Capture the cell that displays the provided text and extract its (x, y) central coordinate. 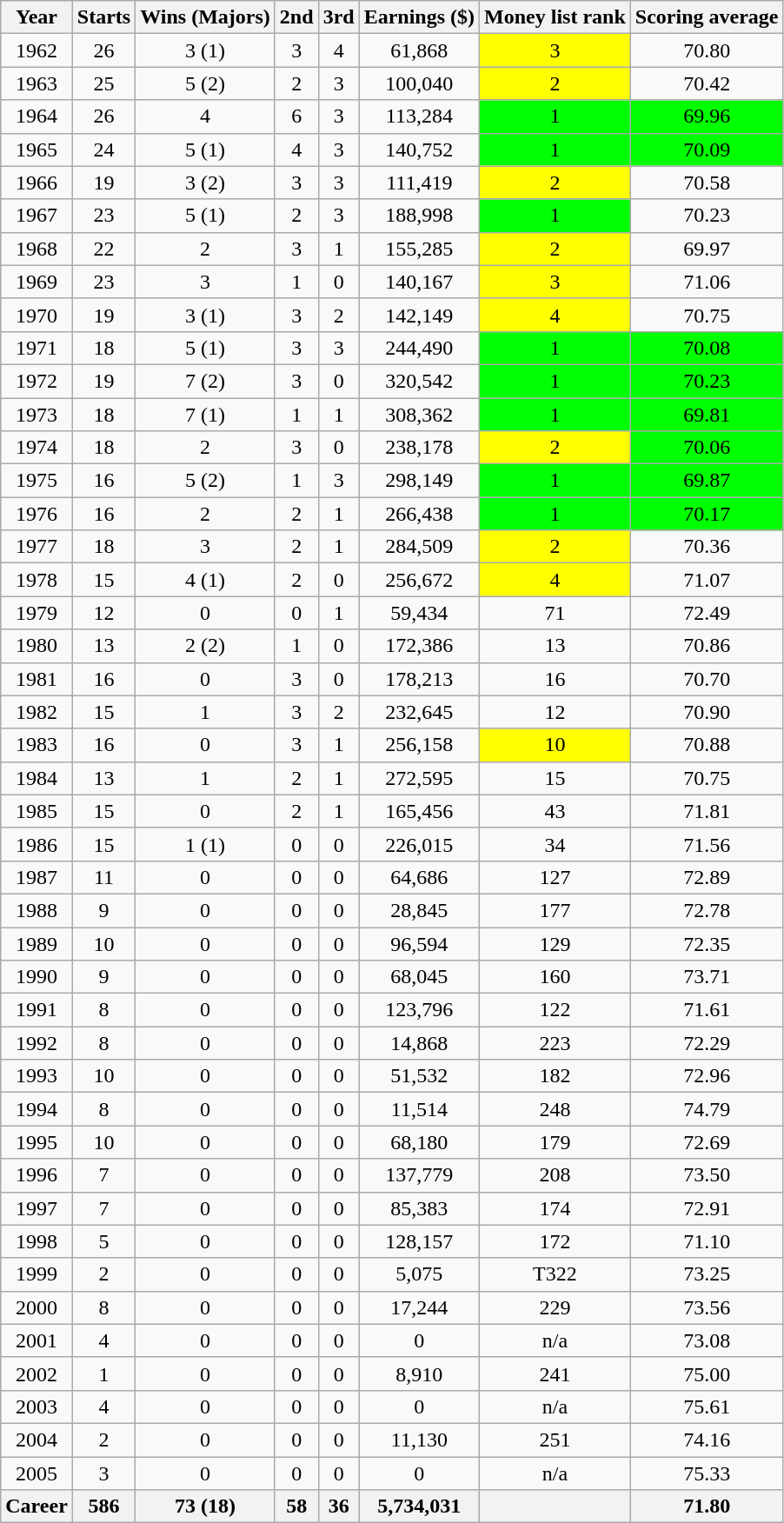
238,178 (419, 448)
1985 (37, 811)
1972 (37, 381)
1969 (37, 282)
1979 (37, 613)
73.25 (707, 1274)
71.10 (707, 1241)
1964 (37, 116)
1981 (37, 679)
72.49 (707, 613)
1980 (37, 646)
3rd (339, 17)
256,672 (419, 580)
7 (2) (205, 381)
71 (555, 613)
28,845 (419, 910)
71.56 (707, 844)
4 (1) (205, 580)
3 (2) (205, 183)
251 (555, 1440)
1974 (37, 448)
70.80 (707, 50)
69.97 (707, 249)
74.16 (707, 1440)
1992 (37, 1043)
75.00 (707, 1373)
223 (555, 1043)
Wins (Majors) (205, 17)
70.08 (707, 348)
100,040 (419, 83)
Career (37, 1506)
140,752 (419, 150)
Scoring average (707, 17)
1963 (37, 83)
244,490 (419, 348)
51,532 (419, 1076)
174 (555, 1208)
71.81 (707, 811)
73.50 (707, 1175)
586 (103, 1506)
Starts (103, 17)
298,149 (419, 481)
70.86 (707, 646)
72.29 (707, 1043)
58 (296, 1506)
73.08 (707, 1340)
172,386 (419, 646)
128,157 (419, 1241)
72.91 (707, 1208)
96,594 (419, 943)
140,167 (419, 282)
71.06 (707, 282)
11,130 (419, 1440)
72.69 (707, 1142)
178,213 (419, 679)
24 (103, 150)
25 (103, 83)
5,075 (419, 1274)
1 (1) (205, 844)
70.36 (707, 547)
70.70 (707, 679)
155,285 (419, 249)
256,158 (419, 745)
74.79 (707, 1109)
70.17 (707, 514)
70.90 (707, 712)
1976 (37, 514)
T322 (555, 1274)
1967 (37, 216)
1973 (37, 415)
69.87 (707, 481)
1990 (37, 977)
127 (555, 877)
1988 (37, 910)
68,045 (419, 977)
177 (555, 910)
2 (2) (205, 646)
320,542 (419, 381)
11 (103, 877)
72.96 (707, 1076)
1991 (37, 1010)
Year (37, 17)
1993 (37, 1076)
1984 (37, 778)
36 (339, 1506)
1971 (37, 348)
160 (555, 977)
2004 (37, 1440)
1996 (37, 1175)
1965 (37, 150)
5 (103, 1241)
64,686 (419, 877)
179 (555, 1142)
113,284 (419, 116)
Earnings ($) (419, 17)
208 (555, 1175)
71.61 (707, 1010)
7 (1) (205, 415)
1983 (37, 745)
1994 (37, 1109)
70.88 (707, 745)
172 (555, 1241)
241 (555, 1373)
72.78 (707, 910)
1978 (37, 580)
122 (555, 1010)
69.96 (707, 116)
72.35 (707, 943)
75.33 (707, 1473)
1995 (37, 1142)
226,015 (419, 844)
1977 (37, 547)
71.07 (707, 580)
14,868 (419, 1043)
1982 (37, 712)
1998 (37, 1241)
68,180 (419, 1142)
248 (555, 1109)
1997 (37, 1208)
17,244 (419, 1307)
70.42 (707, 83)
70.58 (707, 183)
1966 (37, 183)
188,998 (419, 216)
1987 (37, 877)
6 (296, 116)
1999 (37, 1274)
123,796 (419, 1010)
71.80 (707, 1506)
2001 (37, 1340)
Money list rank (555, 17)
2005 (37, 1473)
284,509 (419, 547)
73.71 (707, 977)
61,868 (419, 50)
2000 (37, 1307)
1962 (37, 50)
111,419 (419, 183)
2002 (37, 1373)
308,362 (419, 415)
1968 (37, 249)
11,514 (419, 1109)
182 (555, 1076)
5,734,031 (419, 1506)
73.56 (707, 1307)
59,434 (419, 613)
2nd (296, 17)
34 (555, 844)
1975 (37, 481)
137,779 (419, 1175)
129 (555, 943)
8,910 (419, 1373)
1986 (37, 844)
229 (555, 1307)
266,438 (419, 514)
72.89 (707, 877)
272,595 (419, 778)
2003 (37, 1407)
165,456 (419, 811)
232,645 (419, 712)
1970 (37, 315)
22 (103, 249)
75.61 (707, 1407)
73 (18) (205, 1506)
142,149 (419, 315)
70.09 (707, 150)
69.81 (707, 415)
1989 (37, 943)
70.06 (707, 448)
85,383 (419, 1208)
43 (555, 811)
